Locate the cell with the specified text and output its [x, y] center coordinate. 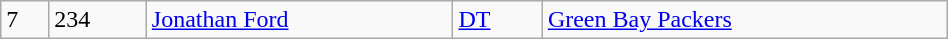
Jonathan Ford [300, 20]
DT [498, 20]
Green Bay Packers [744, 20]
7 [25, 20]
234 [98, 20]
